Determine the (x, y) coordinate at the center of the cell enclosing the given text.  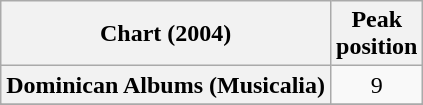
Peakposition (377, 34)
Chart (2004) (166, 34)
9 (377, 85)
Dominican Albums (Musicalia) (166, 85)
